Extract the (x, y) coordinate from the center of the cell holding the provided text.  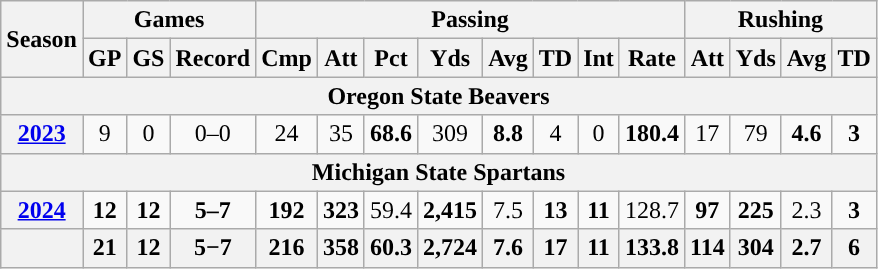
192 (287, 210)
Pct (390, 58)
13 (555, 210)
7.6 (508, 248)
323 (340, 210)
5−7 (213, 248)
180.4 (652, 134)
35 (340, 134)
4 (555, 134)
60.3 (390, 248)
8.8 (508, 134)
114 (707, 248)
2,724 (450, 248)
68.6 (390, 134)
0–0 (213, 134)
2,415 (450, 210)
Oregon State Beavers (439, 96)
Int (599, 58)
225 (756, 210)
Rushing (780, 20)
Michigan State Spartans (439, 172)
Games (168, 20)
21 (104, 248)
Cmp (287, 58)
9 (104, 134)
Record (213, 58)
59.4 (390, 210)
133.8 (652, 248)
2.7 (806, 248)
24 (287, 134)
309 (450, 134)
GP (104, 58)
Passing (470, 20)
7.5 (508, 210)
358 (340, 248)
Rate (652, 58)
128.7 (652, 210)
216 (287, 248)
GS (148, 58)
5–7 (213, 210)
Season (42, 39)
2023 (42, 134)
97 (707, 210)
304 (756, 248)
6 (854, 248)
4.6 (806, 134)
2024 (42, 210)
2.3 (806, 210)
79 (756, 134)
